Extract the (X, Y) coordinate from the center of the cell holding the provided text.  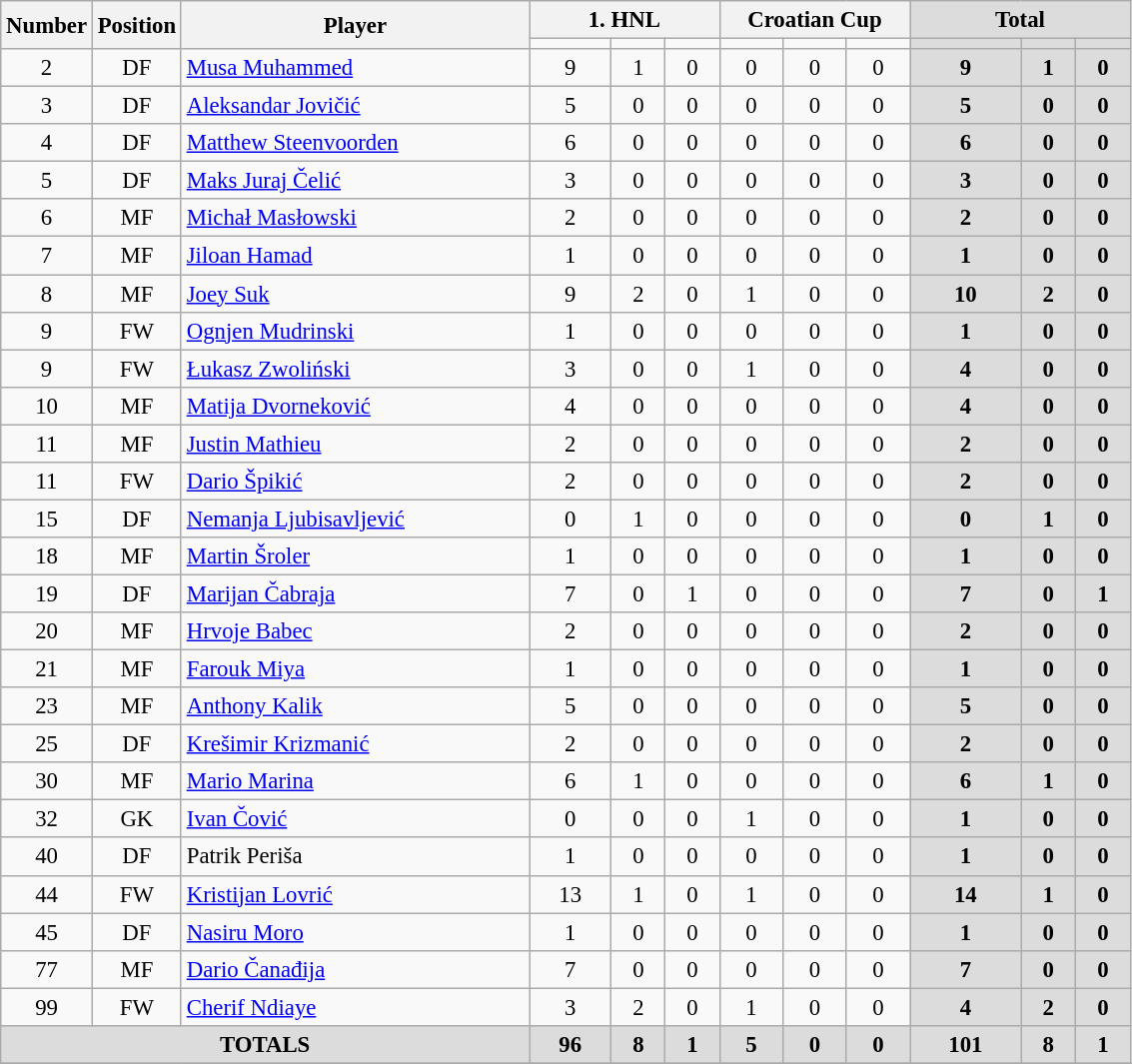
Marijan Čabraja (355, 593)
25 (47, 744)
Croatian Cup (815, 20)
1. HNL (625, 20)
Justin Mathieu (355, 444)
13 (570, 894)
TOTALS (266, 1045)
Cherif Ndiaye (355, 1007)
Nasiru Moro (355, 932)
14 (965, 894)
Krešimir Krizmanić (355, 744)
Nemanja Ljubisavljević (355, 519)
23 (47, 706)
18 (47, 556)
Ivan Čović (355, 819)
Jiloan Hamad (355, 256)
Mario Marina (355, 781)
Anthony Kalik (355, 706)
Ognjen Mudrinski (355, 331)
30 (47, 781)
96 (570, 1045)
44 (47, 894)
Łukasz Zwoliński (355, 369)
Joey Suk (355, 294)
77 (47, 969)
Patrik Periša (355, 857)
19 (47, 593)
45 (47, 932)
GK (136, 819)
Number (47, 25)
Musa Muhammed (355, 68)
Total (1021, 20)
Player (355, 25)
32 (47, 819)
Farouk Miya (355, 669)
Maks Juraj Čelić (355, 181)
40 (47, 857)
99 (47, 1007)
Dario Čanađija (355, 969)
Aleksandar Jovičić (355, 106)
20 (47, 631)
Position (136, 25)
Kristijan Lovrić (355, 894)
15 (47, 519)
21 (47, 669)
Martin Šroler (355, 556)
Matthew Steenvoorden (355, 143)
101 (965, 1045)
Dario Špikić (355, 482)
Michał Masłowski (355, 219)
Matija Dvorneković (355, 406)
Hrvoje Babec (355, 631)
